Output the [x, y] coordinate of the center of the cell containing the given text.  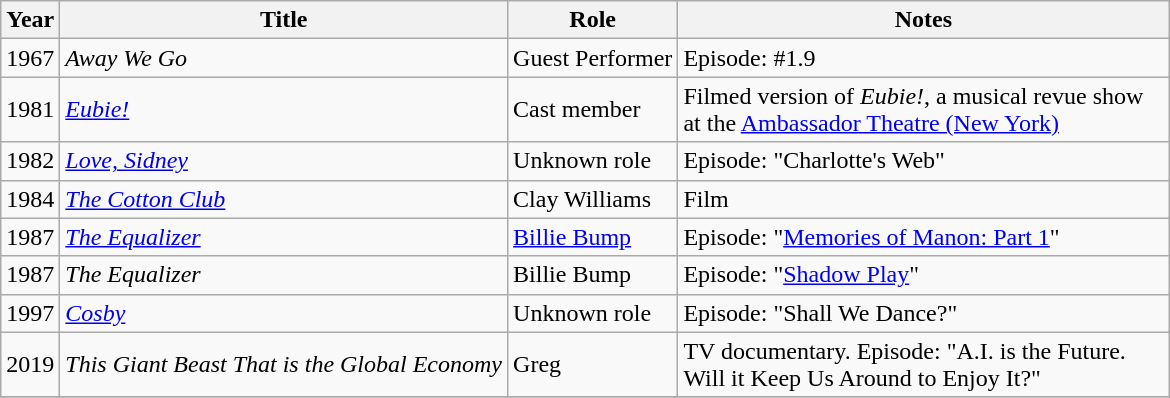
1984 [30, 199]
Eubie! [284, 110]
Cosby [284, 313]
Greg [593, 364]
Episode: #1.9 [924, 58]
1981 [30, 110]
Cast member [593, 110]
Clay Williams [593, 199]
2019 [30, 364]
This Giant Beast That is the Global Economy [284, 364]
Film [924, 199]
Role [593, 20]
Love, Sidney [284, 161]
Episode: "Charlotte's Web" [924, 161]
Guest Performer [593, 58]
The Cotton Club [284, 199]
TV documentary. Episode: "A.I. is the Future. Will it Keep Us Around to Enjoy It?" [924, 364]
1967 [30, 58]
1982 [30, 161]
Notes [924, 20]
Episode: "Memories of Manon: Part 1" [924, 237]
Away We Go [284, 58]
1997 [30, 313]
Episode: "Shall We Dance?" [924, 313]
Episode: "Shadow Play" [924, 275]
Title [284, 20]
Filmed version of Eubie!, a musical revue show at the Ambassador Theatre (New York) [924, 110]
Year [30, 20]
